Find where the given text appears and provide that cell's center as [X, Y] coordinate. 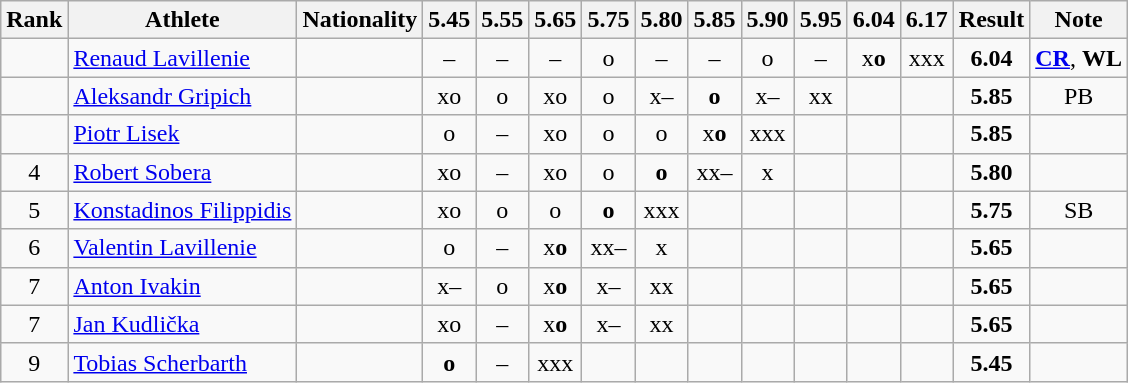
Robert Sobera [182, 172]
Rank [34, 20]
Renaud Lavillenie [182, 58]
4 [34, 172]
Konstadinos Filippidis [182, 210]
5.95 [820, 20]
Result [991, 20]
Tobias Scherbarth [182, 362]
9 [34, 362]
Jan Kudlička [182, 324]
5.90 [768, 20]
6 [34, 248]
5 [34, 210]
PB [1079, 96]
6.17 [926, 20]
Piotr Lisek [182, 134]
Nationality [360, 20]
Anton Ivakin [182, 286]
Athlete [182, 20]
Aleksandr Gripich [182, 96]
SB [1079, 210]
CR, WL [1079, 58]
Valentin Lavillenie [182, 248]
5.55 [502, 20]
Note [1079, 20]
